From the cell containing the given text, extract its center point as [x, y] coordinate. 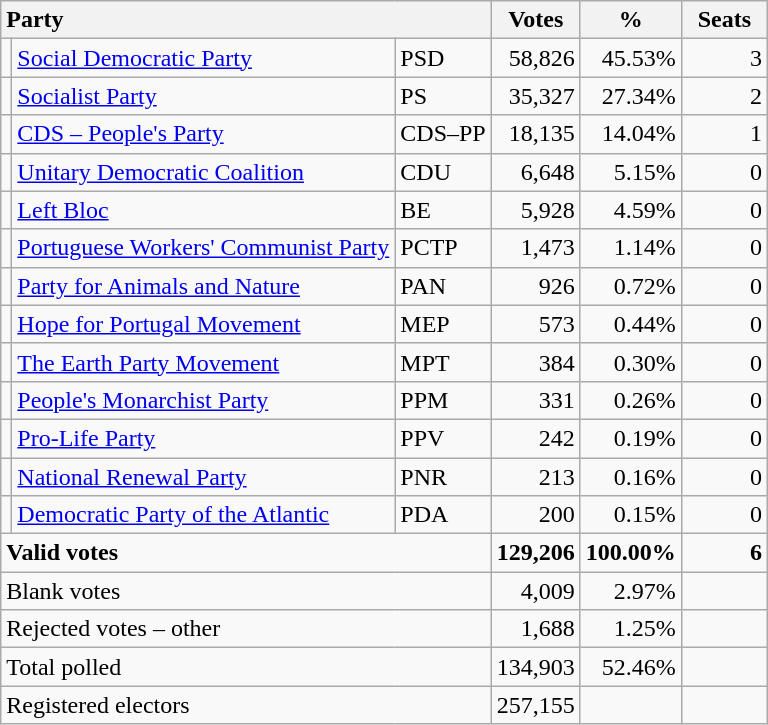
Party for Animals and Nature [204, 286]
BE [443, 210]
2 [724, 96]
1,473 [536, 248]
5.15% [630, 172]
Party [246, 20]
Portuguese Workers' Communist Party [204, 248]
MPT [443, 362]
1.14% [630, 248]
CDU [443, 172]
Social Democratic Party [204, 58]
4.59% [630, 210]
1,688 [536, 629]
18,135 [536, 134]
200 [536, 515]
6,648 [536, 172]
129,206 [536, 553]
58,826 [536, 58]
134,903 [536, 667]
Pro-Life Party [204, 438]
People's Monarchist Party [204, 400]
6 [724, 553]
MEP [443, 324]
CDS–PP [443, 134]
Votes [536, 20]
PNR [443, 477]
27.34% [630, 96]
Socialist Party [204, 96]
331 [536, 400]
The Earth Party Movement [204, 362]
PDA [443, 515]
PPV [443, 438]
52.46% [630, 667]
0.15% [630, 515]
3 [724, 58]
257,155 [536, 705]
14.04% [630, 134]
Total polled [246, 667]
35,327 [536, 96]
Rejected votes – other [246, 629]
0.44% [630, 324]
0.16% [630, 477]
Unitary Democratic Coalition [204, 172]
4,009 [536, 591]
2.97% [630, 591]
1.25% [630, 629]
0.72% [630, 286]
Democratic Party of the Atlantic [204, 515]
5,928 [536, 210]
PSD [443, 58]
242 [536, 438]
573 [536, 324]
45.53% [630, 58]
CDS – People's Party [204, 134]
Seats [724, 20]
384 [536, 362]
Hope for Portugal Movement [204, 324]
0.19% [630, 438]
PAN [443, 286]
0.26% [630, 400]
1 [724, 134]
PCTP [443, 248]
PS [443, 96]
Blank votes [246, 591]
% [630, 20]
0.30% [630, 362]
Registered electors [246, 705]
PPM [443, 400]
National Renewal Party [204, 477]
100.00% [630, 553]
213 [536, 477]
Valid votes [246, 553]
926 [536, 286]
Left Bloc [204, 210]
